Return [X, Y] of the center of cell containing provided text 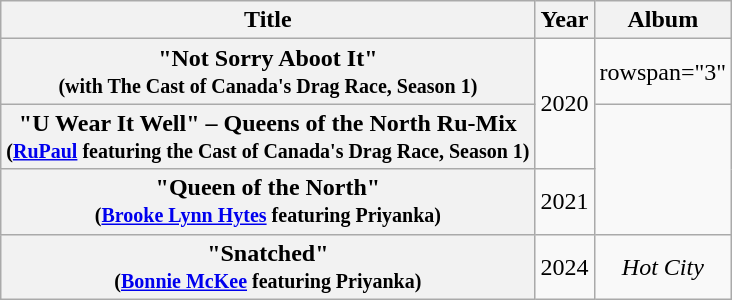
"Queen of the North" (Brooke Lynn Hytes featuring Priyanka) [268, 202]
2020 [564, 104]
Album [663, 20]
2024 [564, 266]
rowspan="3" [663, 72]
Year [564, 20]
Hot City [663, 266]
"Snatched" (Bonnie McKee featuring Priyanka) [268, 266]
Title [268, 20]
"Not Sorry Aboot It" (with The Cast of Canada's Drag Race, Season 1) [268, 72]
"U Wear It Well" – Queens of the North Ru-Mix (RuPaul featuring the Cast of Canada's Drag Race, Season 1) [268, 136]
2021 [564, 202]
